Return [x, y] of the center of cell containing provided text 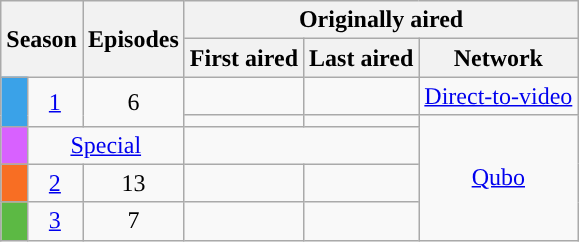
Special [106, 145]
Episodes [133, 39]
Network [498, 58]
3 [54, 221]
Season [42, 39]
1 [54, 102]
7 [133, 221]
Qubo [498, 178]
2 [54, 183]
Last aired [362, 58]
First aired [244, 58]
13 [133, 183]
Direct-to-video [498, 96]
6 [133, 102]
Originally aired [381, 20]
